Return the [x, y] coordinate for the center point of the cell that contains the specified text.  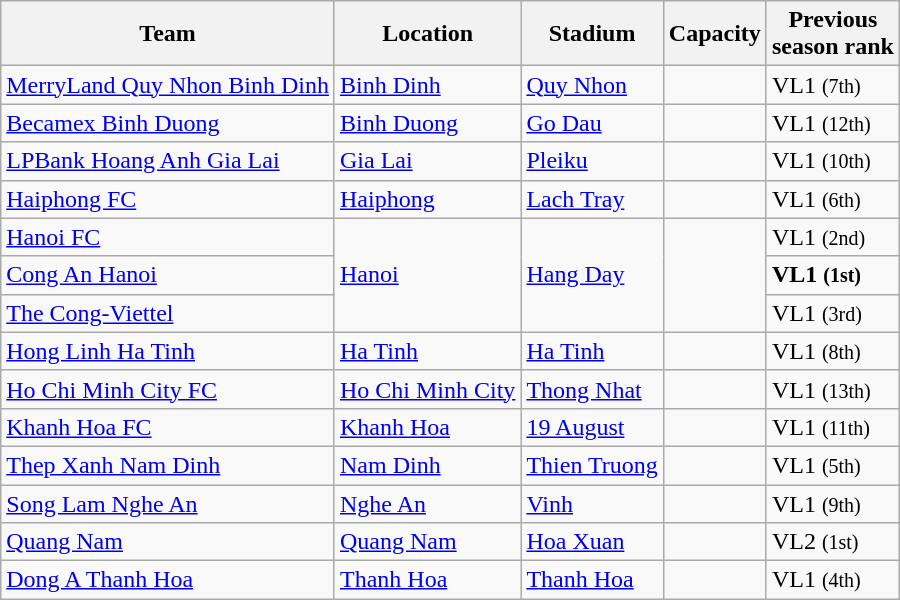
Song Lam Nghe An [168, 503]
Thien Truong [592, 465]
Khanh Hoa FC [168, 427]
VL1 (3rd) [832, 313]
VL1 (4th) [832, 580]
VL1 (10th) [832, 161]
Thep Xanh Nam Dinh [168, 465]
VL1 (11th) [832, 427]
Hoa Xuan [592, 542]
Nghe An [427, 503]
Hong Linh Ha Tinh [168, 351]
Cong An Hanoi [168, 275]
Vinh [592, 503]
Location [427, 34]
19 August [592, 427]
VL1 (5th) [832, 465]
VL1 (13th) [832, 389]
Dong A Thanh Hoa [168, 580]
Previousseason rank [832, 34]
VL1 (8th) [832, 351]
Team [168, 34]
Capacity [714, 34]
VL1 (1st) [832, 275]
Binh Duong [427, 123]
The Cong-Viettel [168, 313]
Stadium [592, 34]
Binh Dinh [427, 85]
Khanh Hoa [427, 427]
VL2 (1st) [832, 542]
Ho Chi Minh City FC [168, 389]
Lach Tray [592, 199]
MerryLand Quy Nhon Binh Dinh [168, 85]
Hang Day [592, 275]
Haiphong [427, 199]
Nam Dinh [427, 465]
Go Dau [592, 123]
Ho Chi Minh City [427, 389]
VL1 (9th) [832, 503]
VL1 (12th) [832, 123]
Thong Nhat [592, 389]
LPBank Hoang Anh Gia Lai [168, 161]
Gia Lai [427, 161]
Hanoi FC [168, 237]
Hanoi [427, 275]
Pleiku [592, 161]
Becamex Binh Duong [168, 123]
Haiphong FC [168, 199]
Quy Nhon [592, 85]
VL1 (2nd) [832, 237]
VL1 (7th) [832, 85]
VL1 (6th) [832, 199]
